Provide the (X, Y) coordinate of the cell's center where the given text is located.  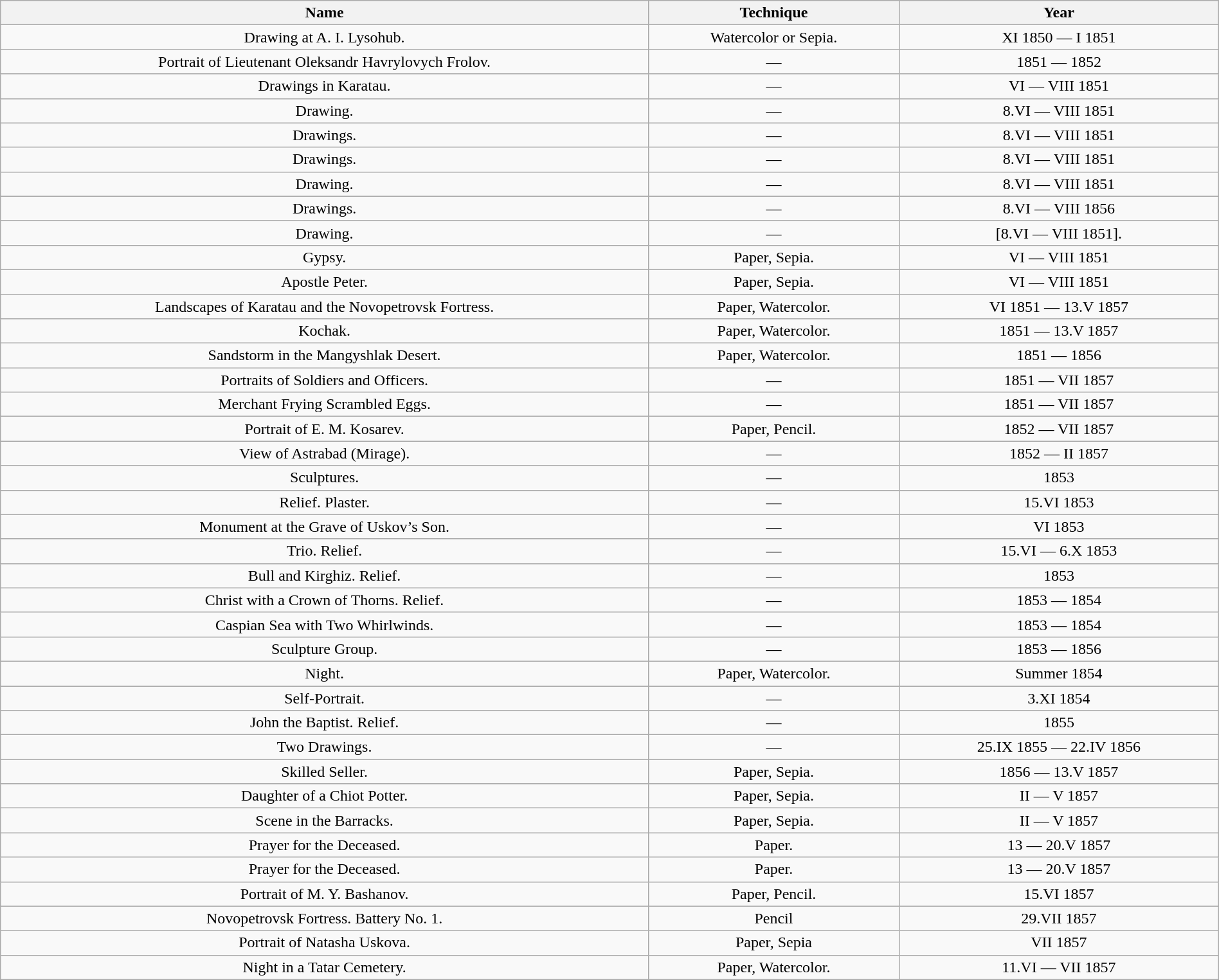
1856 — 13.V 1857 (1060, 772)
Skilled Seller. (325, 772)
15.VI — 6.X 1853 (1060, 551)
Trio. Relief. (325, 551)
Portrait of M. Y. Bashanov. (325, 894)
Portrait of E. M. Kosarev. (325, 429)
Year (1060, 13)
1851 — 1852 (1060, 62)
Christ with a Crown of Thorns. Relief. (325, 600)
Portraits of Soldiers and Officers. (325, 380)
15.VI 1857 (1060, 894)
Paper, Sepia (773, 943)
Sandstorm in the Mangyshlak Desert. (325, 356)
3.XI 1854 (1060, 698)
Night. (325, 673)
VI 1853 (1060, 527)
Apostle Peter. (325, 282)
Relief. Plaster. (325, 502)
Merchant Frying Scrambled Eggs. (325, 404)
Kochak. (325, 331)
Drawing at A. I. Lysohub. (325, 37)
Self-Portrait. (325, 698)
Novopetrovsk Fortress. Battery No. 1. (325, 918)
VII 1857 (1060, 943)
View of Astrabad (Mirage). (325, 453)
8.VI — VIII 1856 (1060, 208)
1852 — II 1857 (1060, 453)
Scene in the Barracks. (325, 821)
25.IX 1855 — 22.IV 1856 (1060, 747)
11.VI — VII 1857 (1060, 967)
Caspian Sea with Two Whirlwinds. (325, 624)
VI 1851 — 13.V 1857 (1060, 307)
Bull and Kirghiz. Relief. (325, 576)
Drawings in Karatau. (325, 86)
Portrait of Lieutenant Oleksandr Havrylovych Frolov. (325, 62)
Name (325, 13)
Two Drawings. (325, 747)
Night in a Tatar Cemetery. (325, 967)
Gypsy. (325, 257)
Daughter of a Chiot Potter. (325, 796)
29.VII 1857 (1060, 918)
Watercolor or Sepia. (773, 37)
Portrait of Natasha Uskova. (325, 943)
John the Baptist. Relief. (325, 723)
1852 — VII 1857 (1060, 429)
Technique (773, 13)
1855 (1060, 723)
Summer 1854 (1060, 673)
15.VI 1853 (1060, 502)
1853 — 1856 (1060, 649)
1851 — 13.V 1857 (1060, 331)
Monument at the Grave of Uskov’s Son. (325, 527)
Landscapes of Karatau and the Novopetrovsk Fortress. (325, 307)
[8.VI — VIII 1851]. (1060, 233)
Pencil (773, 918)
1851 — 1856 (1060, 356)
Sculpture Group. (325, 649)
XI 1850 — I 1851 (1060, 37)
Sculptures. (325, 478)
